Scan for the cell matching the given text and deliver its (X, Y) coordinate at center. 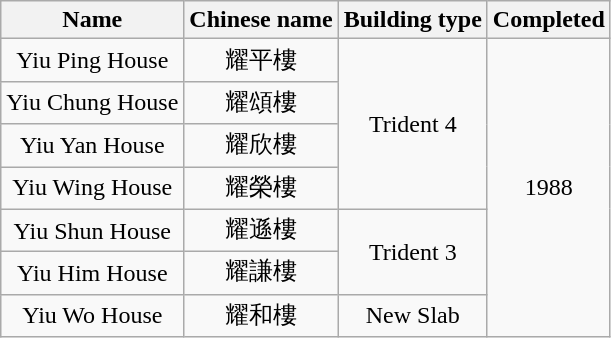
Chinese name (261, 20)
1988 (548, 188)
Building type (412, 20)
耀謙樓 (261, 274)
Yiu Shun House (92, 230)
New Slab (412, 316)
耀平樓 (261, 60)
Yiu Wo House (92, 316)
Yiu Ping House (92, 60)
Name (92, 20)
Yiu Yan House (92, 146)
Trident 4 (412, 124)
耀和樓 (261, 316)
Yiu Wing House (92, 188)
Trident 3 (412, 252)
耀欣樓 (261, 146)
耀頌樓 (261, 102)
Completed (548, 20)
耀遜樓 (261, 230)
Yiu Him House (92, 274)
耀榮樓 (261, 188)
Yiu Chung House (92, 102)
